Capture the cell that displays the provided text and extract its (x, y) central coordinate. 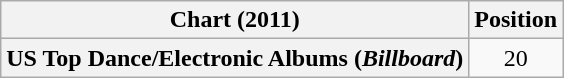
US Top Dance/Electronic Albums (Billboard) (235, 58)
20 (516, 58)
Chart (2011) (235, 20)
Position (516, 20)
